Scan for the cell matching the given text and deliver its [x, y] coordinate at center. 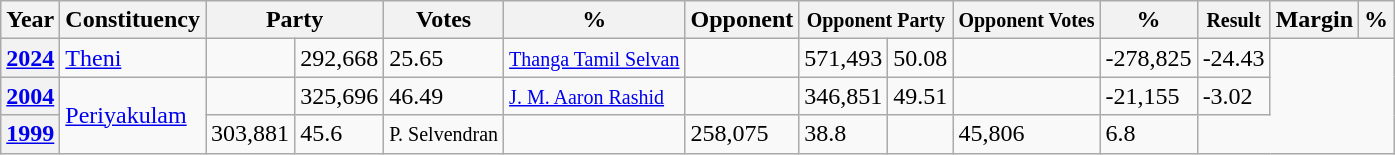
303,881 [250, 134]
45.6 [340, 134]
50.08 [920, 58]
Constituency [133, 20]
J. M. Aaron Rashid [594, 96]
Margin [1314, 20]
571,493 [844, 58]
325,696 [340, 96]
2024 [30, 58]
292,668 [340, 58]
Opponent [742, 20]
Opponent Party [876, 20]
Opponent Votes [1026, 20]
1999 [30, 134]
P. Selvendran [444, 134]
-21,155 [1148, 96]
Result [1234, 20]
346,851 [844, 96]
-24.43 [1234, 58]
-3.02 [1234, 96]
46.49 [444, 96]
Year [30, 20]
-278,825 [1148, 58]
38.8 [844, 134]
Theni [133, 58]
49.51 [920, 96]
258,075 [742, 134]
6.8 [1148, 134]
Party [295, 20]
Votes [444, 20]
2004 [30, 96]
Thanga Tamil Selvan [594, 58]
Periyakulam [133, 115]
45,806 [1026, 134]
25.65 [444, 58]
